Search for the cell housing the specified text and yield its [x, y] center coordinate. 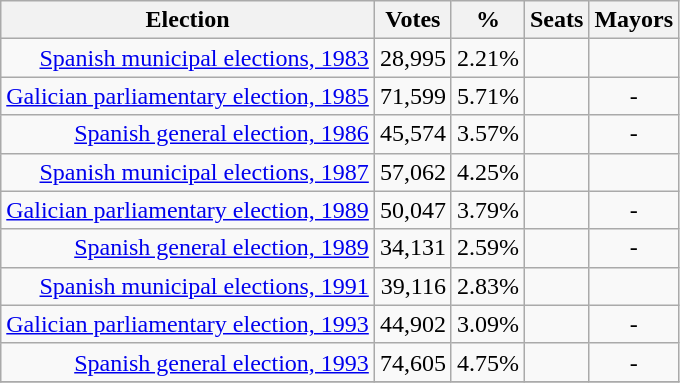
2.59% [488, 248]
Spanish municipal elections, 1983 [188, 58]
Seats [556, 20]
4.25% [488, 172]
2.83% [488, 286]
4.75% [488, 362]
Votes [412, 20]
Galician parliamentary election, 1993 [188, 324]
34,131 [412, 248]
28,995 [412, 58]
Spanish municipal elections, 1987 [188, 172]
71,599 [412, 96]
50,047 [412, 210]
5.71% [488, 96]
44,902 [412, 324]
39,116 [412, 286]
3.57% [488, 134]
% [488, 20]
2.21% [488, 58]
Galician parliamentary election, 1985 [188, 96]
3.09% [488, 324]
Galician parliamentary election, 1989 [188, 210]
Spanish general election, 1986 [188, 134]
57,062 [412, 172]
74,605 [412, 362]
Election [188, 20]
45,574 [412, 134]
Spanish municipal elections, 1991 [188, 286]
3.79% [488, 210]
Spanish general election, 1989 [188, 248]
Spanish general election, 1993 [188, 362]
Mayors [634, 20]
